Return (X, Y) of the center of cell containing provided text 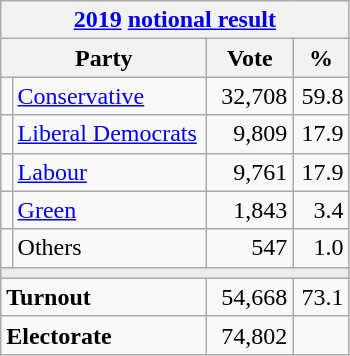
Turnout (104, 297)
1,843 (250, 210)
Labour (110, 172)
2019 notional result (175, 20)
Conservative (110, 96)
9,809 (250, 134)
Party (104, 58)
547 (250, 248)
73.1 (321, 297)
% (321, 58)
Vote (250, 58)
3.4 (321, 210)
9,761 (250, 172)
54,668 (250, 297)
Liberal Democrats (110, 134)
59.8 (321, 96)
Green (110, 210)
1.0 (321, 248)
32,708 (250, 96)
74,802 (250, 335)
Electorate (104, 335)
Others (110, 248)
